Output the (x, y) coordinate of the center of the cell containing the given text.  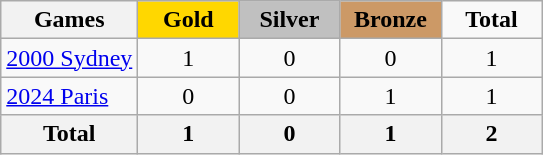
Gold (188, 20)
2000 Sydney (70, 58)
Bronze (390, 20)
Games (70, 20)
2 (492, 134)
Silver (290, 20)
2024 Paris (70, 96)
